Scan for the cell matching the given text and deliver its [x, y] coordinate at center. 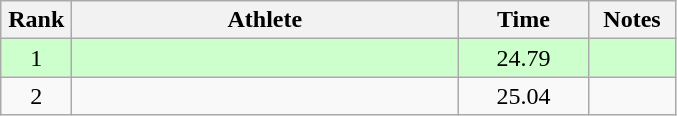
2 [36, 96]
Rank [36, 20]
1 [36, 58]
Time [524, 20]
25.04 [524, 96]
Notes [632, 20]
Athlete [265, 20]
24.79 [524, 58]
